From the cell containing the given text, extract its center point as (x, y) coordinate. 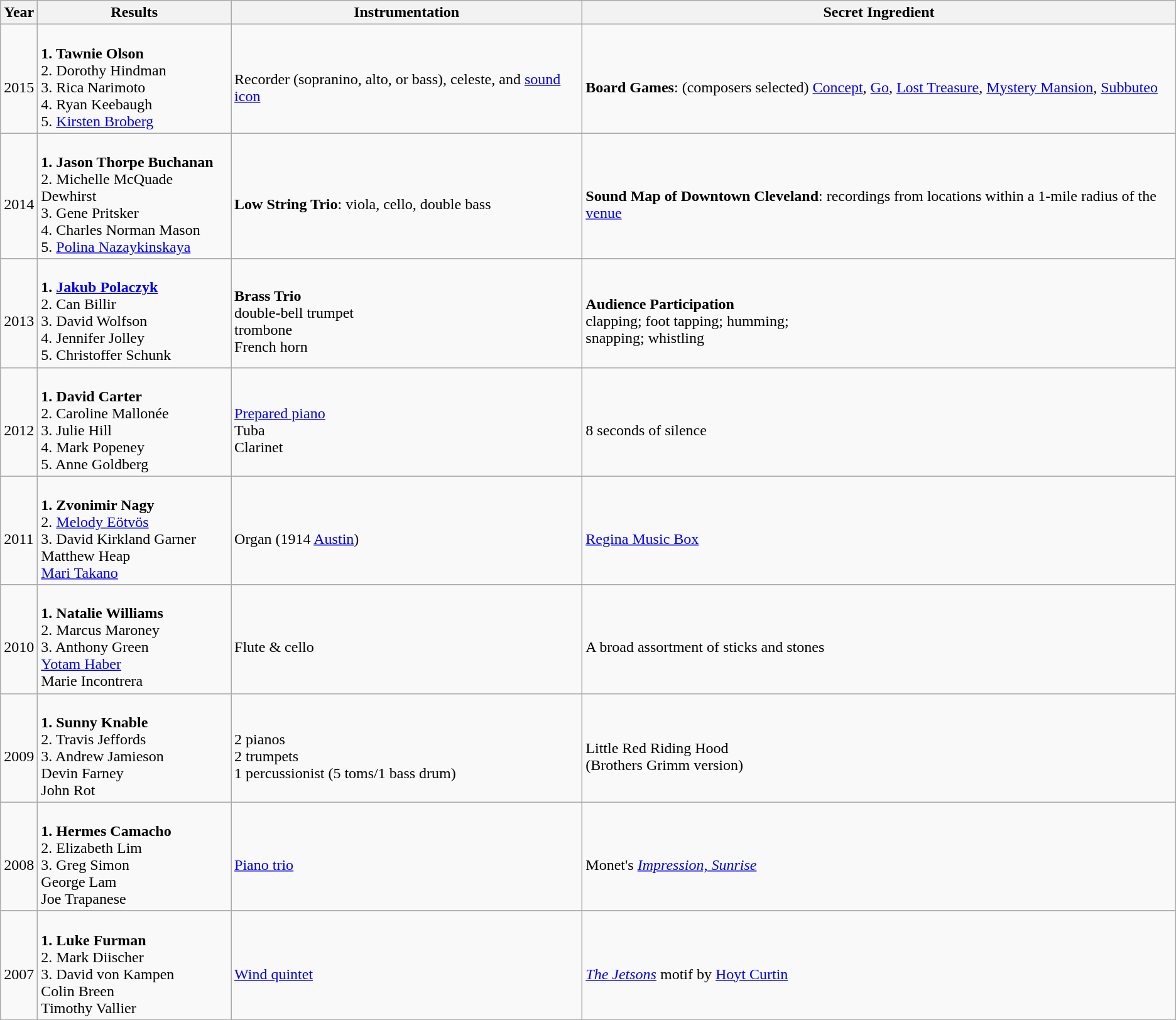
Sound Map of Downtown Cleveland: recordings from locations within a 1-mile radius of the venue (879, 196)
2007 (19, 965)
A broad assortment of sticks and stones (879, 639)
Brass Trio double-bell trumpettromboneFrench horn (407, 313)
Instrumentation (407, 13)
Board Games: (composers selected) Concept, Go, Lost Treasure, Mystery Mansion, Subbuteo (879, 79)
1. Tawnie Olson2. Dorothy Hindman3. Rica Narimoto4. Ryan Keebaugh5. Kirsten Broberg (134, 79)
2009 (19, 747)
2010 (19, 639)
1. Jakub Polaczyk2. Can Billir3. David Wolfson4. Jennifer Jolley5. Christoffer Schunk (134, 313)
Wind quintet (407, 965)
1. Luke Furman2. Mark Diischer3. David von KampenColin BreenTimothy Vallier (134, 965)
1. Sunny Knable2. Travis Jeffords3. Andrew JamiesonDevin FarneyJohn Rot (134, 747)
Low String Trio: viola, cello, double bass (407, 196)
Prepared pianoTubaClarinet (407, 422)
Organ (1914 Austin) (407, 530)
1. David Carter2. Caroline Mallonée3. Julie Hill4. Mark Popeney5. Anne Goldberg (134, 422)
Recorder (sopranino, alto, or bass), celeste, and sound icon (407, 79)
2011 (19, 530)
8 seconds of silence (879, 422)
2012 (19, 422)
Regina Music Box (879, 530)
Little Red Riding Hood(Brothers Grimm version) (879, 747)
Year (19, 13)
Piano trio (407, 857)
Audience Participationclapping; foot tapping; humming;snapping; whistling (879, 313)
1. Hermes Camacho2. Elizabeth Lim3. Greg SimonGeorge LamJoe Trapanese (134, 857)
1. Natalie Williams2. Marcus Maroney3. Anthony GreenYotam HaberMarie Incontrera (134, 639)
Monet's Impression, Sunrise (879, 857)
Secret Ingredient (879, 13)
The Jetsons motif by Hoyt Curtin (879, 965)
2 pianos2 trumpets1 percussionist (5 toms/1 bass drum) (407, 747)
1. Zvonimir Nagy2. Melody Eötvös3. David Kirkland GarnerMatthew HeapMari Takano (134, 530)
2013 (19, 313)
Flute & cello (407, 639)
2014 (19, 196)
2015 (19, 79)
1. Jason Thorpe Buchanan2. Michelle McQuade Dewhirst3. Gene Pritsker4. Charles Norman Mason5. Polina Nazaykinskaya (134, 196)
2008 (19, 857)
Results (134, 13)
